For the text-containing cell, return its midpoint in [X, Y] coordinate format. 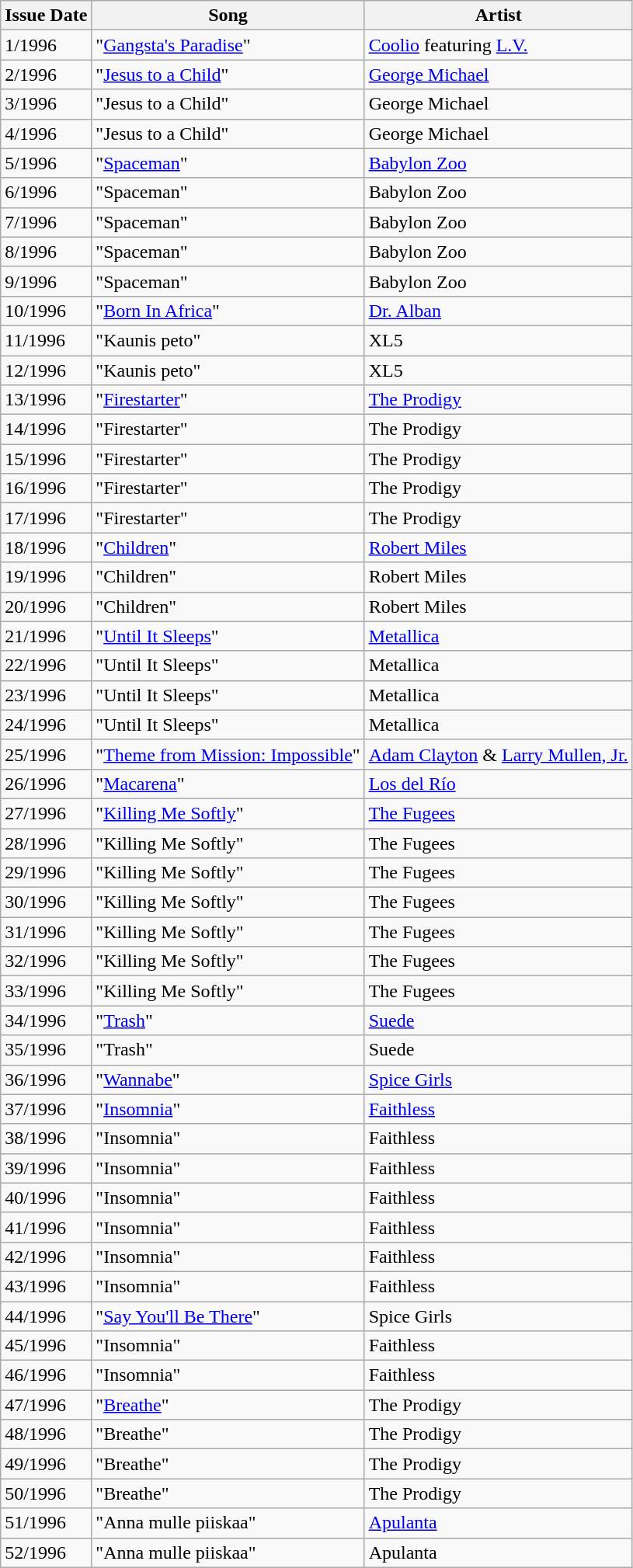
15/1996 [47, 459]
33/1996 [47, 991]
35/1996 [47, 1050]
48/1996 [47, 1434]
"Wannabe" [228, 1080]
7/1996 [47, 222]
Adam Clayton & Larry Mullen, Jr. [499, 754]
Song [228, 16]
43/1996 [47, 1286]
20/1996 [47, 607]
40/1996 [47, 1198]
25/1996 [47, 754]
26/1996 [47, 784]
5/1996 [47, 163]
44/1996 [47, 1316]
36/1996 [47, 1080]
"Macarena" [228, 784]
19/1996 [47, 577]
51/1996 [47, 1523]
37/1996 [47, 1109]
42/1996 [47, 1257]
4/1996 [47, 134]
Los del Río [499, 784]
34/1996 [47, 1020]
Artist [499, 16]
52/1996 [47, 1552]
1/1996 [47, 45]
49/1996 [47, 1464]
21/1996 [47, 636]
9/1996 [47, 281]
8/1996 [47, 252]
41/1996 [47, 1227]
50/1996 [47, 1493]
32/1996 [47, 961]
31/1996 [47, 932]
27/1996 [47, 813]
18/1996 [47, 548]
38/1996 [47, 1139]
24/1996 [47, 725]
11/1996 [47, 340]
17/1996 [47, 518]
10/1996 [47, 311]
16/1996 [47, 488]
"Theme from Mission: Impossible" [228, 754]
39/1996 [47, 1168]
"Born In Africa" [228, 311]
30/1996 [47, 902]
47/1996 [47, 1405]
"Gangsta's Paradise" [228, 45]
22/1996 [47, 666]
12/1996 [47, 370]
14/1996 [47, 429]
23/1996 [47, 695]
Coolio featuring L.V. [499, 45]
6/1996 [47, 193]
2/1996 [47, 75]
29/1996 [47, 873]
Issue Date [47, 16]
Dr. Alban [499, 311]
28/1996 [47, 843]
46/1996 [47, 1375]
3/1996 [47, 104]
45/1996 [47, 1346]
"Say You'll Be There" [228, 1316]
13/1996 [47, 400]
